Output the [X, Y] coordinate of the center of the cell containing the given text.  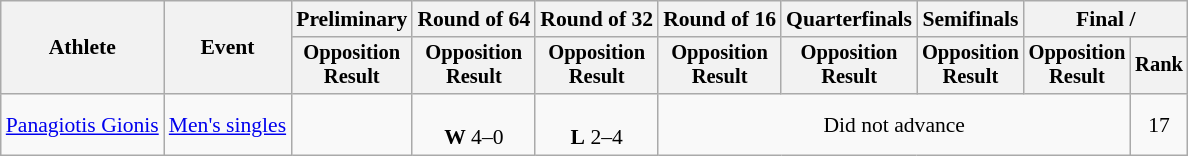
Round of 16 [720, 19]
Rank [1159, 66]
Round of 64 [474, 19]
L 2–4 [596, 124]
Semifinals [970, 19]
Round of 32 [596, 19]
W 4–0 [474, 124]
Did not advance [894, 124]
Final / [1106, 19]
17 [1159, 124]
Panagiotis Gionis [82, 124]
Preliminary [352, 19]
Men's singles [228, 124]
Athlete [82, 48]
Quarterfinals [849, 19]
Event [228, 48]
